Provide the [X, Y] coordinate of the cell's center where the given text is located.  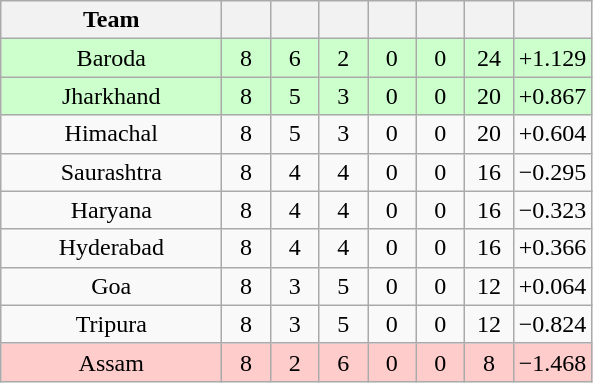
+0.604 [552, 134]
+1.129 [552, 58]
Hyderabad [112, 248]
−0.824 [552, 324]
Haryana [112, 210]
+0.366 [552, 248]
+0.064 [552, 286]
+0.867 [552, 96]
−0.295 [552, 172]
Saurashtra [112, 172]
−0.323 [552, 210]
24 [490, 58]
Tripura [112, 324]
Himachal [112, 134]
Assam [112, 362]
Goa [112, 286]
−1.468 [552, 362]
Jharkhand [112, 96]
Team [112, 20]
Baroda [112, 58]
